Return the [x, y] coordinate for the center point of the cell that contains the specified text.  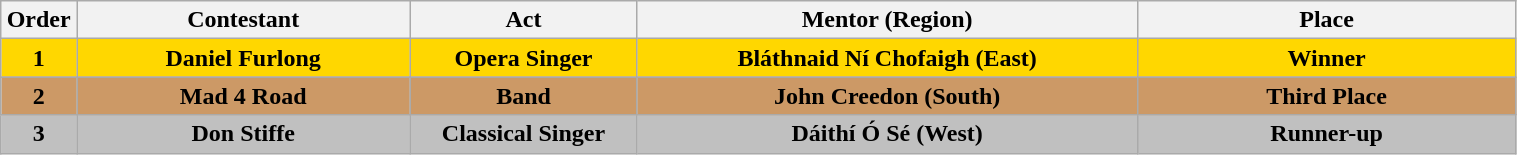
Mentor (Region) [887, 20]
Classical Singer [524, 134]
1 [39, 58]
Dáithí Ó Sé (West) [887, 134]
3 [39, 134]
John Creedon (South) [887, 96]
Don Stiffe [242, 134]
Opera Singer [524, 58]
Contestant [242, 20]
Mad 4 Road [242, 96]
Act [524, 20]
Third Place [1326, 96]
2 [39, 96]
Place [1326, 20]
Runner-up [1326, 134]
Daniel Furlong [242, 58]
Winner [1326, 58]
Order [39, 20]
Bláthnaid Ní Chofaigh (East) [887, 58]
Band [524, 96]
